Find where the given text appears and provide that cell's center as [X, Y] coordinate. 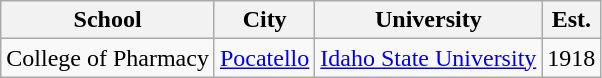
Pocatello [264, 58]
School [108, 20]
1918 [572, 58]
College of Pharmacy [108, 58]
University [428, 20]
City [264, 20]
Est. [572, 20]
Idaho State University [428, 58]
